Return the [X, Y] coordinate for the center point of the cell that contains the specified text.  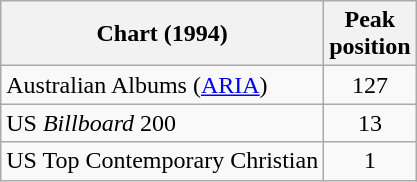
Australian Albums (ARIA) [162, 85]
US Billboard 200 [162, 123]
1 [370, 161]
127 [370, 85]
Peakposition [370, 34]
13 [370, 123]
Chart (1994) [162, 34]
US Top Contemporary Christian [162, 161]
